Capture the cell that displays the provided text and extract its (x, y) central coordinate. 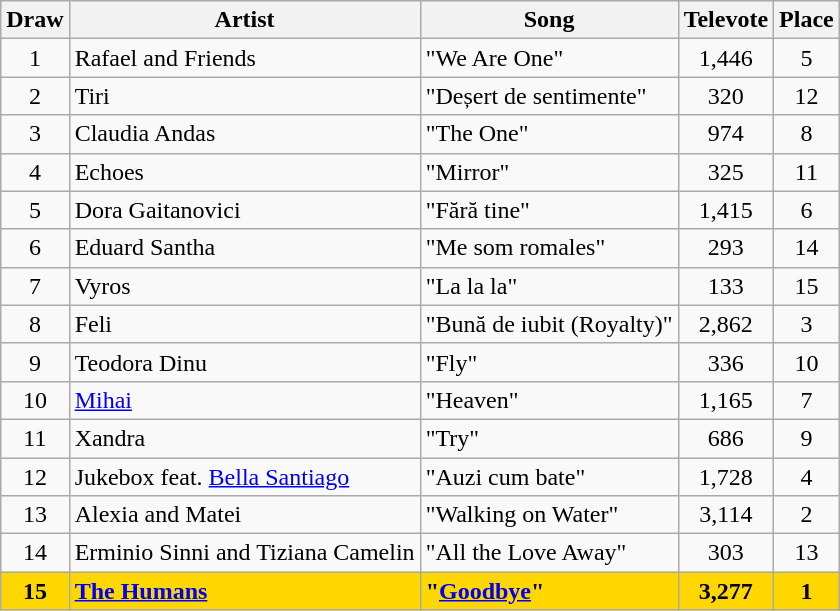
Alexia and Matei (244, 515)
293 (726, 248)
Claudia Andas (244, 134)
3,277 (726, 591)
"Mirror" (549, 172)
303 (726, 553)
Dora Gaitanovici (244, 210)
Place (807, 20)
325 (726, 172)
"Deșert de sentimente" (549, 96)
Tiri (244, 96)
Erminio Sinni and Tiziana Camelin (244, 553)
"Fly" (549, 362)
"Walking on Water" (549, 515)
Xandra (244, 438)
The Humans (244, 591)
1,446 (726, 58)
Feli (244, 324)
Eduard Santha (244, 248)
Vyros (244, 286)
Televote (726, 20)
Rafael and Friends (244, 58)
320 (726, 96)
1,728 (726, 477)
"Heaven" (549, 400)
2,862 (726, 324)
Artist (244, 20)
"Auzi cum bate" (549, 477)
"Goodbye" (549, 591)
3,114 (726, 515)
"We Are One" (549, 58)
Echoes (244, 172)
"The One" (549, 134)
"Me som romales" (549, 248)
"Try" (549, 438)
133 (726, 286)
"Bună de iubit (Royalty)" (549, 324)
Song (549, 20)
686 (726, 438)
"Fără tine" (549, 210)
1,415 (726, 210)
336 (726, 362)
1,165 (726, 400)
Mihai (244, 400)
Jukebox feat. Bella Santiago (244, 477)
"All the Love Away" (549, 553)
"La la la" (549, 286)
Teodora Dinu (244, 362)
Draw (35, 20)
974 (726, 134)
